For the text-containing cell, return its midpoint in (X, Y) coordinate format. 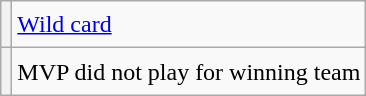
Wild card (189, 24)
MVP did not play for winning team (189, 72)
